Provide the (x, y) coordinate of the cell's center where the given text is located.  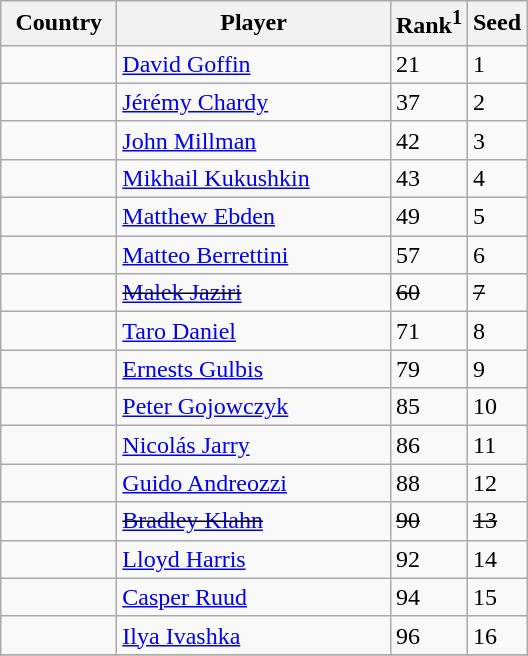
49 (428, 217)
86 (428, 445)
Malek Jaziri (254, 293)
85 (428, 407)
Guido Andreozzi (254, 483)
Country (59, 24)
David Goffin (254, 64)
9 (496, 369)
Peter Gojowczyk (254, 407)
88 (428, 483)
Lloyd Harris (254, 559)
12 (496, 483)
11 (496, 445)
13 (496, 521)
6 (496, 255)
10 (496, 407)
79 (428, 369)
Ernests Gulbis (254, 369)
21 (428, 64)
2 (496, 102)
5 (496, 217)
Taro Daniel (254, 331)
Matthew Ebden (254, 217)
42 (428, 140)
71 (428, 331)
Ilya Ivashka (254, 635)
Seed (496, 24)
4 (496, 178)
15 (496, 597)
John Millman (254, 140)
57 (428, 255)
37 (428, 102)
7 (496, 293)
Matteo Berrettini (254, 255)
94 (428, 597)
Jérémy Chardy (254, 102)
43 (428, 178)
Bradley Klahn (254, 521)
92 (428, 559)
Mikhail Kukushkin (254, 178)
Rank1 (428, 24)
1 (496, 64)
14 (496, 559)
Casper Ruud (254, 597)
Nicolás Jarry (254, 445)
16 (496, 635)
90 (428, 521)
60 (428, 293)
Player (254, 24)
8 (496, 331)
3 (496, 140)
96 (428, 635)
